For the text-containing cell, return its midpoint in [X, Y] coordinate format. 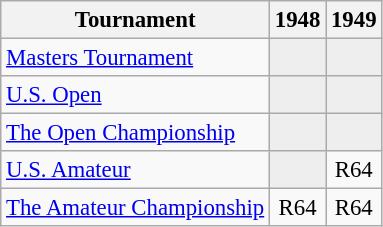
U.S. Amateur [136, 170]
Tournament [136, 20]
1949 [354, 20]
1948 [298, 20]
The Amateur Championship [136, 208]
The Open Championship [136, 133]
Masters Tournament [136, 58]
U.S. Open [136, 95]
